Find where the given text appears and provide that cell's center as (X, Y) coordinate. 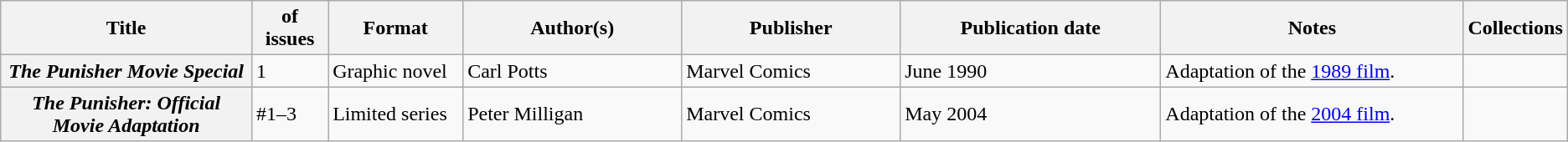
Publication date (1030, 28)
Collections (1515, 28)
Carl Potts (573, 71)
The Punisher Movie Special (126, 71)
Adaptation of the 2004 film. (1312, 114)
May 2004 (1030, 114)
of issues (290, 28)
Format (395, 28)
1 (290, 71)
Limited series (395, 114)
Adaptation of the 1989 film. (1312, 71)
Graphic novel (395, 71)
June 1990 (1030, 71)
Notes (1312, 28)
Publisher (791, 28)
#1–3 (290, 114)
Title (126, 28)
Author(s) (573, 28)
The Punisher: Official Movie Adaptation (126, 114)
Peter Milligan (573, 114)
